Locate the cell with the specified text and output its (X, Y) center coordinate. 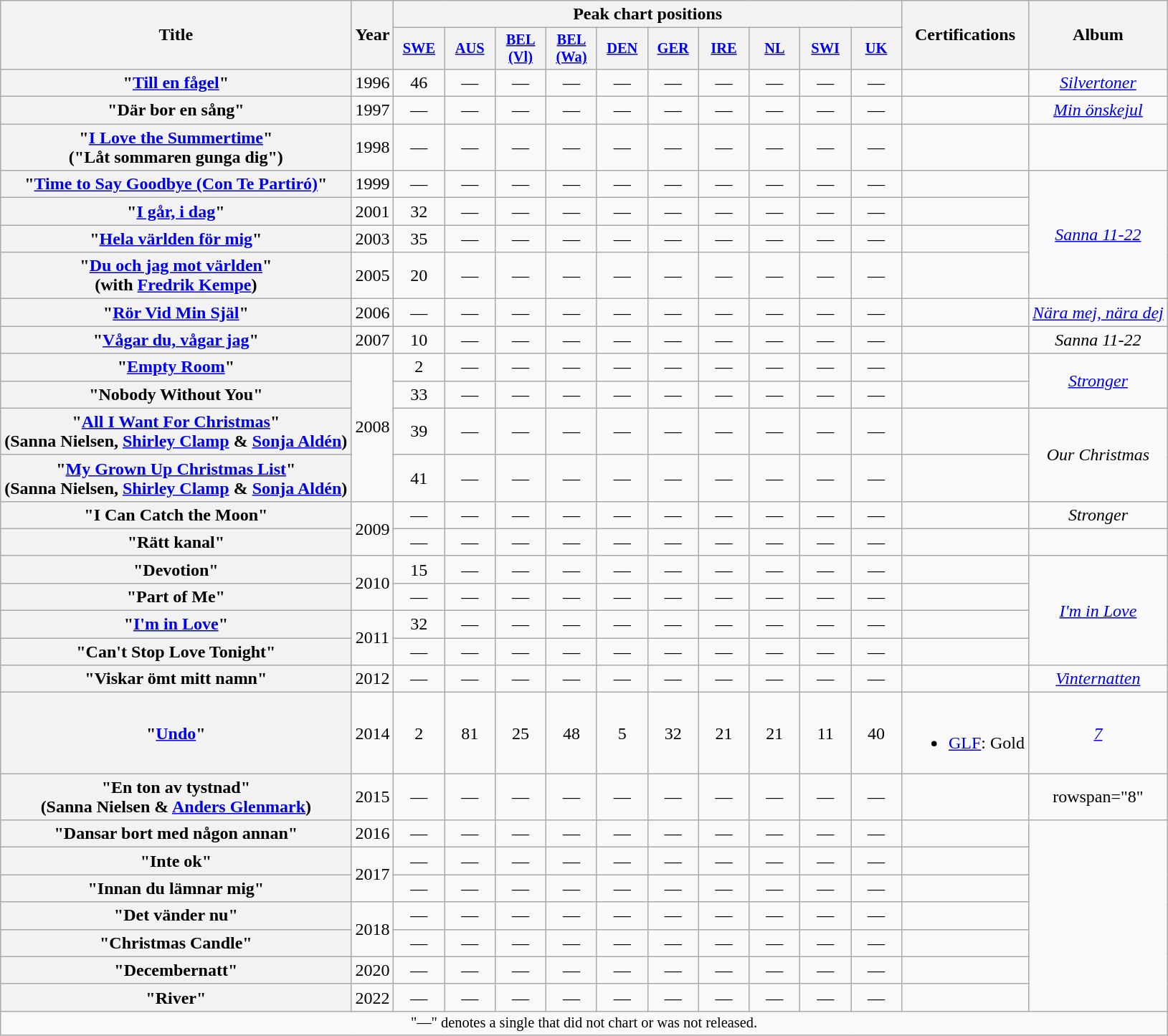
DEN (622, 49)
"Det vänder nu" (176, 916)
GLF: Gold (965, 733)
10 (419, 340)
"Part of Me" (176, 597)
15 (419, 569)
"En ton av tystnad"(Sanna Nielsen & Anders Glenmark) (176, 797)
Nära mej, nära dej (1098, 313)
"Dansar bort med någon annan" (176, 834)
2022 (373, 997)
81 (470, 733)
"Du och jag mot världen"(with Fredrik Kempe) (176, 275)
"Undo" (176, 733)
Certifications (965, 35)
2014 (373, 733)
2008 (373, 427)
"Hela världen för mig" (176, 239)
Silvertoner (1098, 82)
2015 (373, 797)
BEL (Vl) (521, 49)
SWI (826, 49)
1997 (373, 110)
2009 (373, 528)
Peak chart positions (648, 14)
2011 (373, 638)
"Devotion" (176, 569)
41 (419, 477)
7 (1098, 733)
"Decembernatt" (176, 970)
1998 (373, 148)
2006 (373, 313)
"Nobody Without You" (176, 394)
"Till en fågel" (176, 82)
"I Can Catch the Moon" (176, 515)
1996 (373, 82)
"Can't Stop Love Tonight" (176, 652)
"Innan du lämnar mig" (176, 888)
"I Love the Summertime" ("Låt sommaren gunga dig") (176, 148)
Album (1098, 35)
"Empty Room" (176, 367)
"Viskar ömt mitt namn" (176, 679)
33 (419, 394)
20 (419, 275)
BEL (Wa) (572, 49)
"Rätt kanal" (176, 542)
2017 (373, 875)
SWE (419, 49)
IRE (724, 49)
UK (876, 49)
2007 (373, 340)
"Inte ok" (176, 861)
"Time to Say Goodbye (Con Te Partiró)" (176, 184)
2016 (373, 834)
NL (774, 49)
40 (876, 733)
25 (521, 733)
39 (419, 432)
rowspan="8" (1098, 797)
"My Grown Up Christmas List"(Sanna Nielsen, Shirley Clamp & Sonja Aldén) (176, 477)
"Där bor en sång" (176, 110)
"All I Want For Christmas"(Sanna Nielsen, Shirley Clamp & Sonja Aldén) (176, 432)
"—" denotes a single that did not chart or was not released. (584, 1023)
Year (373, 35)
46 (419, 82)
Vinternatten (1098, 679)
AUS (470, 49)
1999 (373, 184)
2018 (373, 929)
Our Christmas (1098, 455)
5 (622, 733)
Min önskejul (1098, 110)
2010 (373, 583)
35 (419, 239)
11 (826, 733)
2020 (373, 970)
I'm in Love (1098, 610)
"I går, i dag" (176, 212)
2001 (373, 212)
2012 (373, 679)
GER (673, 49)
"Rör Vid Min Själ" (176, 313)
"Christmas Candle" (176, 943)
48 (572, 733)
Title (176, 35)
2005 (373, 275)
"I'm in Love" (176, 624)
"River" (176, 997)
"Vågar du, vågar jag" (176, 340)
2003 (373, 239)
